For the text-containing cell, return its midpoint in (X, Y) coordinate format. 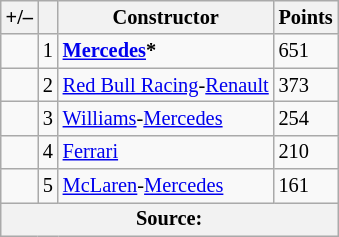
651 (306, 51)
Mercedes* (166, 51)
2 (48, 85)
5 (48, 186)
Constructor (166, 17)
254 (306, 118)
373 (306, 85)
3 (48, 118)
Source: (170, 219)
Red Bull Racing-Renault (166, 85)
+/– (20, 17)
Williams-Mercedes (166, 118)
McLaren-Mercedes (166, 186)
161 (306, 186)
4 (48, 152)
Points (306, 17)
210 (306, 152)
Ferrari (166, 152)
1 (48, 51)
